Locate the cell with the specified text and output its [X, Y] center coordinate. 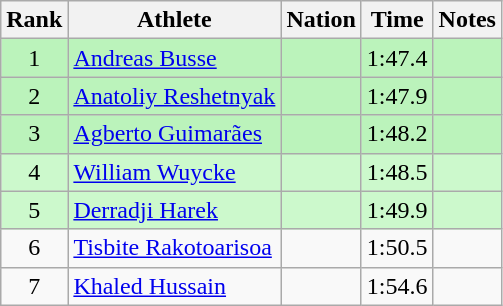
6 [34, 248]
Tisbite Rakotoarisoa [174, 248]
5 [34, 210]
3 [34, 134]
Agberto Guimarães [174, 134]
Andreas Busse [174, 58]
1:50.5 [397, 248]
1:54.6 [397, 286]
1:47.4 [397, 58]
2 [34, 96]
Notes [467, 20]
1:47.9 [397, 96]
1:49.9 [397, 210]
William Wuycke [174, 172]
1:48.5 [397, 172]
Derradji Harek [174, 210]
1:48.2 [397, 134]
Athlete [174, 20]
Khaled Hussain [174, 286]
Rank [34, 20]
1 [34, 58]
4 [34, 172]
Time [397, 20]
Anatoliy Reshetnyak [174, 96]
Nation [321, 20]
7 [34, 286]
